Search for the cell housing the specified text and yield its [X, Y] center coordinate. 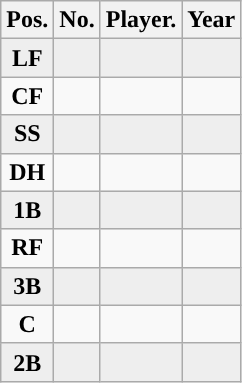
SS [28, 134]
LF [28, 58]
RF [28, 248]
Pos. [28, 20]
3B [28, 286]
CF [28, 96]
1B [28, 210]
No. [77, 20]
Player. [140, 20]
C [28, 324]
DH [28, 172]
2B [28, 362]
Year [212, 20]
